Identify which cell holds the provided text, then report its (X, Y) central coordinate. 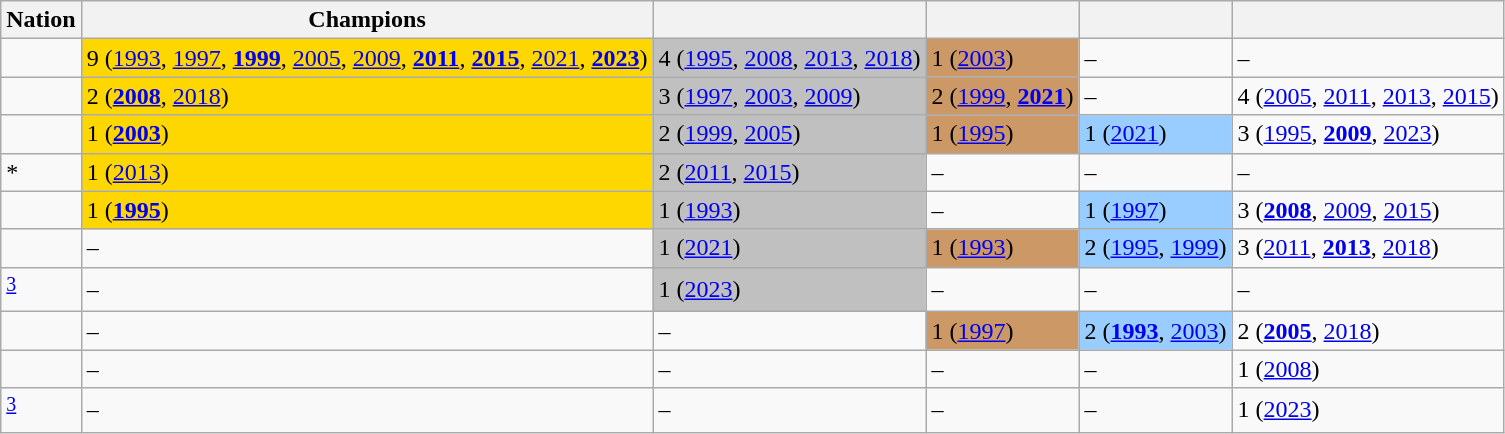
9 (1993, 1997, 1999, 2005, 2009, 2011, 2015, 2021, 2023) (367, 58)
* (41, 172)
3 (1995, 2009, 2023) (1368, 134)
2 (2008, 2018) (367, 96)
2 (1993, 2003) (1156, 331)
2 (1995, 1999) (1156, 248)
3 (2008, 2009, 2015) (1368, 210)
2 (2005, 2018) (1368, 331)
2 (2011, 2015) (790, 172)
3 (2011, 2013, 2018) (1368, 248)
1 (2008) (1368, 369)
Champions (367, 20)
4 (2005, 2011, 2013, 2015) (1368, 96)
2 (1999, 2005) (790, 134)
Nation (41, 20)
2 (1999, 2021) (1002, 96)
4 (1995, 2008, 2013, 2018) (790, 58)
1 (2013) (367, 172)
3 (1997, 2003, 2009) (790, 96)
